Pinpoint the cell where the given text exists, returning its [x, y] midpoint coordinate. 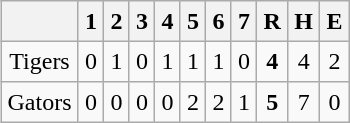
R [272, 21]
Tigers [40, 61]
H [304, 21]
3 [142, 21]
E [335, 21]
6 [219, 21]
Gators [40, 102]
